Locate the cell with the specified text and output its (x, y) center coordinate. 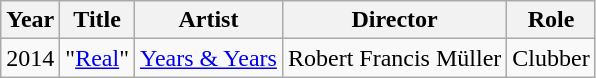
Years & Years (208, 58)
Artist (208, 20)
Title (98, 20)
Clubber (551, 58)
Director (394, 20)
Role (551, 20)
Robert Francis Müller (394, 58)
Year (30, 20)
2014 (30, 58)
"Real" (98, 58)
